Identify which cell holds the provided text, then report its (X, Y) central coordinate. 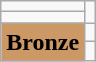
Bronze (43, 42)
